Return [x, y] of the center of cell containing provided text 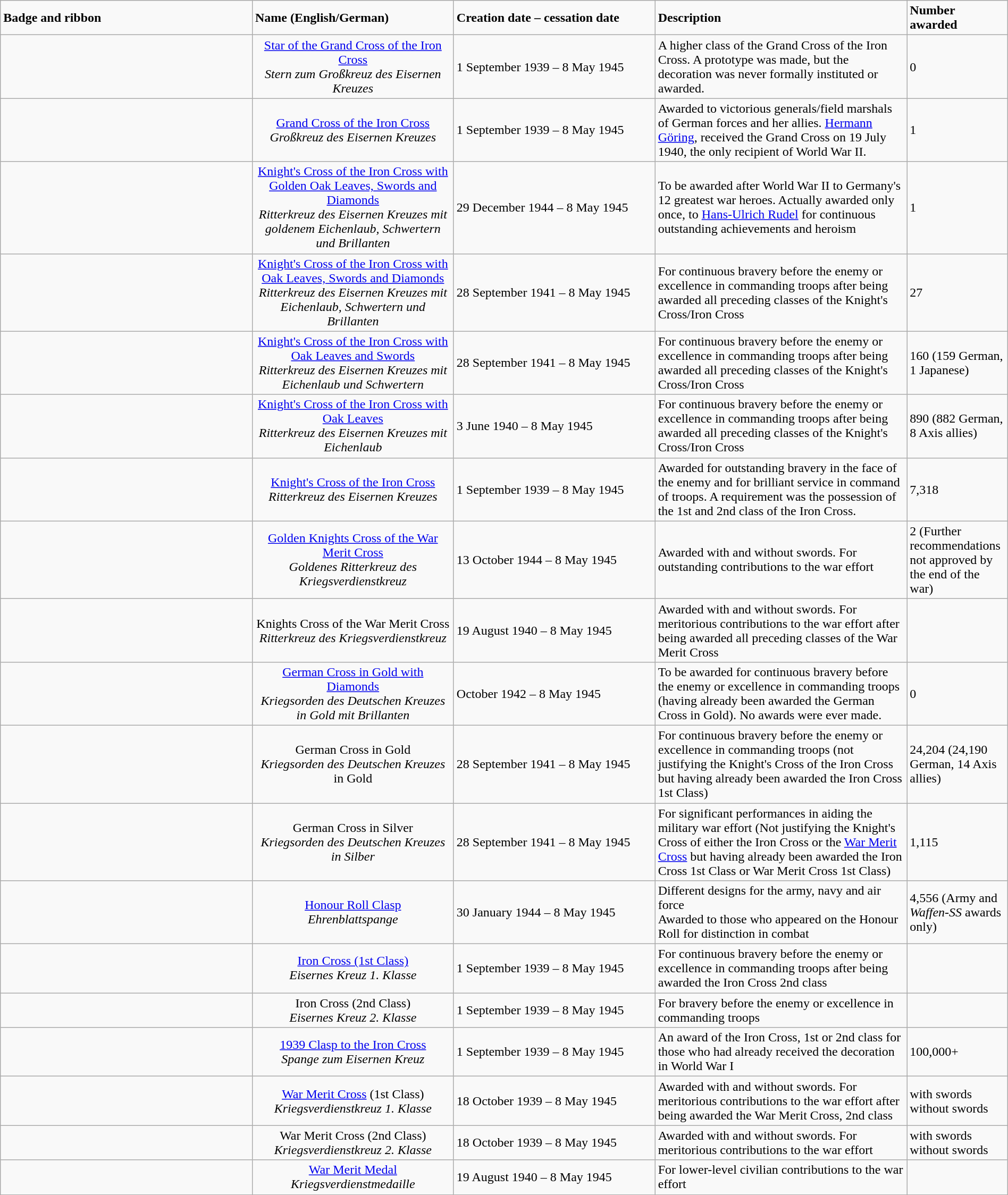
30 January 1944 – 8 May 1945 [554, 912]
Awarded with and without swords. For outstanding contributions to the war effort [781, 560]
Knight's Cross of the Iron Cross with Oak Leaves and SwordsRitterkreuz des Eisernen Kreuzes mit Eichenlaub und Schwertern [353, 363]
Awarded with and without swords. For meritorious contributions to the war effort after being awarded all preceding classes of the War Merit Cross [781, 630]
2 (Further recommendations not approved by the end of the war) [957, 560]
Honour Roll ClaspEhrenblattspange [353, 912]
Creation date – cessation date [554, 18]
German Cross in Gold with DiamondsKriegsorden des Deutschen Kreuzes in Gold mit Brillanten [353, 693]
For continuous bravery before the enemy or excellence in commanding troops after being awarded the Iron Cross 2nd class [781, 969]
1,115 [957, 841]
War Merit Cross (2nd Class)Kriegsverdienstkreuz 2. Klasse [353, 1143]
7,318 [957, 489]
4,556 (Army and Waffen-SS awards only) [957, 912]
Iron Cross (2nd Class)Eisernes Kreuz 2. Klasse [353, 1010]
Awarded with and without swords. For meritorious contributions to the war effort after being awarded the War Merit Cross, 2nd class [781, 1101]
An award of the Iron Cross, 1st or 2nd class for those who had already received the decoration in World War I [781, 1052]
German Cross in SilverKriegsorden des Deutschen Kreuzes in Silber [353, 841]
Badge and ribbon [127, 18]
October 1942 – 8 May 1945 [554, 693]
German Cross in GoldKriegsorden des Deutschen Kreuzes in Gold [353, 764]
Name (English/German) [353, 18]
Awarded with and without swords. For meritorious contributions to the war effort [781, 1143]
Number awarded [957, 18]
Different designs for the army, navy and air forceAwarded to those who appeared on the Honour Roll for distinction in combat [781, 912]
24,204 (24,190 German, 14 Axis allies) [957, 764]
For bravery before the enemy or excellence in commanding troops [781, 1010]
War Merit Cross (1st Class)Kriegsverdienstkreuz 1. Klasse [353, 1101]
29 December 1944 – 8 May 1945 [554, 207]
War Merit MedalKriegsverdienstmedaille [353, 1177]
13 October 1944 – 8 May 1945 [554, 560]
160 (159 German, 1 Japanese) [957, 363]
890 (882 German, 8 Axis allies) [957, 426]
A higher class of the Grand Cross of the Iron Cross. A prototype was made, but the decoration was never formally instituted or awarded. [781, 67]
Knight's Cross of the Iron Cross with Oak LeavesRitterkreuz des Eisernen Kreuzes mit Eichenlaub [353, 426]
Knights Cross of the War Merit CrossRitterkreuz des Kriegsverdienstkreuz [353, 630]
1939 Clasp to the Iron CrossSpange zum Eisernen Kreuz [353, 1052]
Knight's Cross of the Iron Cross with Oak Leaves, Swords and DiamondsRitterkreuz des Eisernen Kreuzes mit Eichenlaub, Schwertern und Brillanten [353, 292]
For lower-level civilian contributions to the war effort [781, 1177]
Knight's Cross of the Iron CrossRitterkreuz des Eisernen Kreuzes [353, 489]
27 [957, 292]
3 June 1940 – 8 May 1945 [554, 426]
Description [781, 18]
Grand Cross of the Iron CrossGroßkreuz des Eisernen Kreuzes [353, 130]
Golden Knights Cross of the War Merit CrossGoldenes Ritterkreuz des Kriegsverdienstkreuz [353, 560]
100,000+ [957, 1052]
Iron Cross (1st Class)Eisernes Kreuz 1. Klasse [353, 969]
Star of the Grand Cross of the Iron CrossStern zum Großkreuz des Eisernen Kreuzes [353, 67]
